Determine the (x, y) coordinate at the center of the cell enclosing the given text.  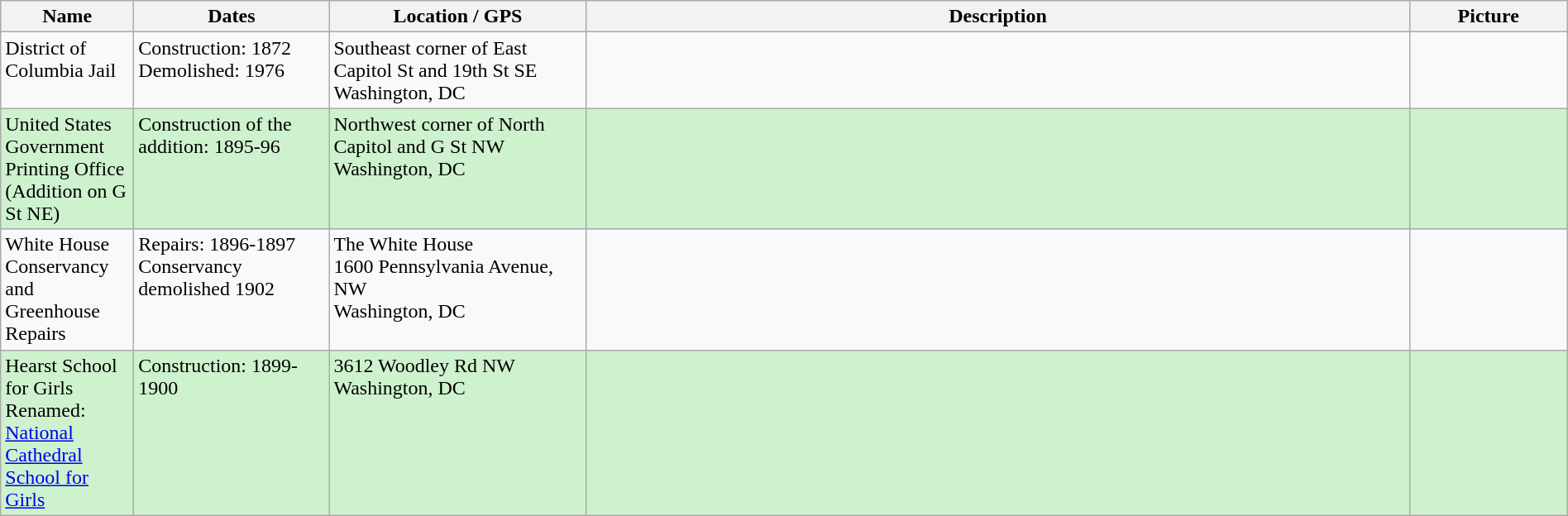
District of Columbia Jail (68, 70)
Construction: 1899-1900 (232, 432)
Construction of the addition: 1895-96 (232, 169)
Location / GPS (458, 17)
Repairs: 1896-1897 Conservancy demolished 1902 (232, 289)
Dates (232, 17)
United States Government Printing Office (Addition on G St NE) (68, 169)
3612 Woodley Rd NW Washington, DC (458, 432)
Name (68, 17)
Description (997, 17)
White House Conservancy and Greenhouse Repairs (68, 289)
Northwest corner of North Capitol and G St NW Washington, DC (458, 169)
Picture (1489, 17)
Construction: 1872 Demolished: 1976 (232, 70)
The White House 1600 Pennsylvania Avenue, NW Washington, DC (458, 289)
Southeast corner of East Capitol St and 19th St SE Washington, DC (458, 70)
Hearst School for Girls Renamed: National Cathedral School for Girls (68, 432)
